Determine the [x, y] coordinate at the center of the cell enclosing the given text.  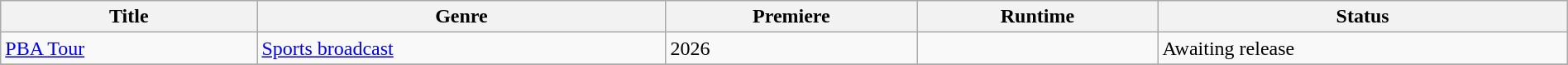
Premiere [791, 17]
Runtime [1037, 17]
Status [1363, 17]
Genre [461, 17]
PBA Tour [129, 48]
2026 [791, 48]
Awaiting release [1363, 48]
Title [129, 17]
Sports broadcast [461, 48]
